From the cell containing the given text, extract its center point as [X, Y] coordinate. 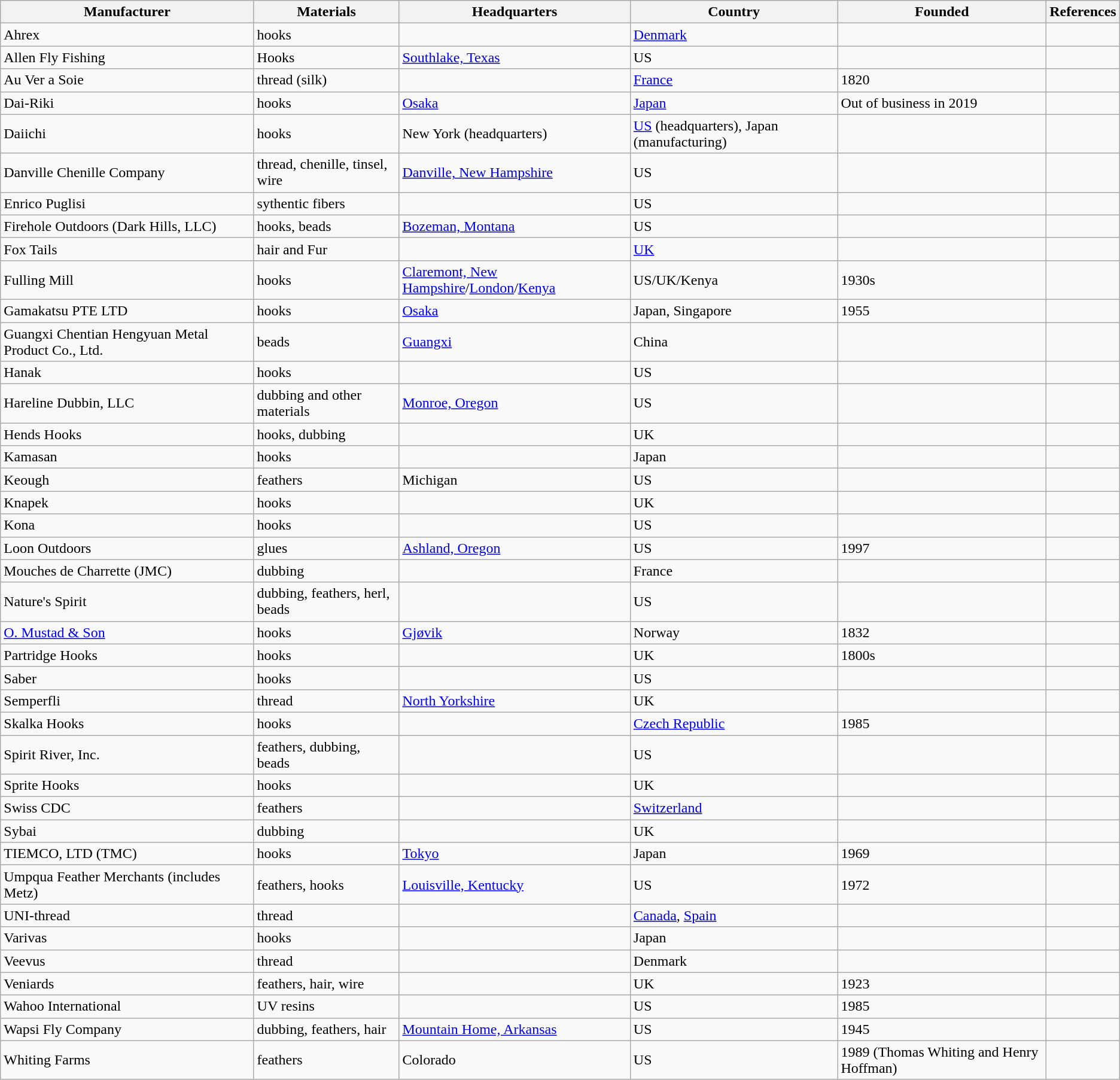
Michigan [515, 480]
TIEMCO, LTD (TMC) [127, 854]
1820 [942, 80]
Allen Fly Fishing [127, 57]
Danville, New Hampshire [515, 172]
Southlake, Texas [515, 57]
Manufacturer [127, 12]
Ashland, Oregon [515, 548]
Ahrex [127, 35]
US (headquarters), Japan (manufacturing) [734, 134]
Headquarters [515, 12]
Saber [127, 678]
Loon Outdoors [127, 548]
Sybai [127, 831]
dubbing and other materials [327, 403]
Swiss CDC [127, 808]
Varivas [127, 938]
beads [327, 341]
Gamakatsu PTE LTD [127, 311]
hooks, beads [327, 226]
Monroe, Oregon [515, 403]
US/UK/Kenya [734, 280]
Veniards [127, 984]
Guangxi Chentian Hengyuan Metal Product Co., Ltd. [127, 341]
thread, chenille, tinsel, wire [327, 172]
feathers, hair, wire [327, 984]
1955 [942, 311]
Kona [127, 525]
Canada, Spain [734, 915]
1972 [942, 884]
hair and Fur [327, 249]
O. Mustad & Son [127, 632]
feathers, hooks [327, 884]
dubbing, feathers, herl, beads [327, 602]
Danville Chenille Company [127, 172]
Gjøvik [515, 632]
Colorado [515, 1060]
1930s [942, 280]
Switzerland [734, 808]
North Yorkshire [515, 701]
thread (silk) [327, 80]
Daiichi [127, 134]
Enrico Puglisi [127, 203]
Semperfli [127, 701]
Tokyo [515, 854]
Kamasan [127, 457]
feathers, dubbing, beads [327, 754]
1800s [942, 655]
Firehole Outdoors (Dark Hills, LLC) [127, 226]
Hareline Dubbin, LLC [127, 403]
Founded [942, 12]
Partridge Hooks [127, 655]
1923 [942, 984]
Bozeman, Montana [515, 226]
Wahoo International [127, 1006]
Spirit River, Inc. [127, 754]
References [1083, 12]
Hooks [327, 57]
sythentic fibers [327, 203]
glues [327, 548]
Knapek [127, 503]
1969 [942, 854]
Whiting Farms [127, 1060]
Czech Republic [734, 723]
Guangxi [515, 341]
Materials [327, 12]
Dai-Riki [127, 103]
Sprite Hooks [127, 786]
Country [734, 12]
UNI-thread [127, 915]
Wapsi Fly Company [127, 1029]
1997 [942, 548]
Claremont, New Hampshire/London/Kenya [515, 280]
Hends Hooks [127, 434]
1989 (Thomas Whiting and Henry Hoffman) [942, 1060]
Norway [734, 632]
1945 [942, 1029]
Skalka Hooks [127, 723]
Keough [127, 480]
UV resins [327, 1006]
Umpqua Feather Merchants (includes Metz) [127, 884]
1832 [942, 632]
Hanak [127, 373]
Out of business in 2019 [942, 103]
China [734, 341]
Japan, Singapore [734, 311]
Mouches de Charrette (JMC) [127, 571]
Mountain Home, Arkansas [515, 1029]
Veevus [127, 961]
hooks, dubbing [327, 434]
dubbing, feathers, hair [327, 1029]
Fulling Mill [127, 280]
New York (headquarters) [515, 134]
Louisville, Kentucky [515, 884]
Au Ver a Soie [127, 80]
Nature's Spirit [127, 602]
Fox Tails [127, 249]
